Find where the given text appears and provide that cell's center as [X, Y] coordinate. 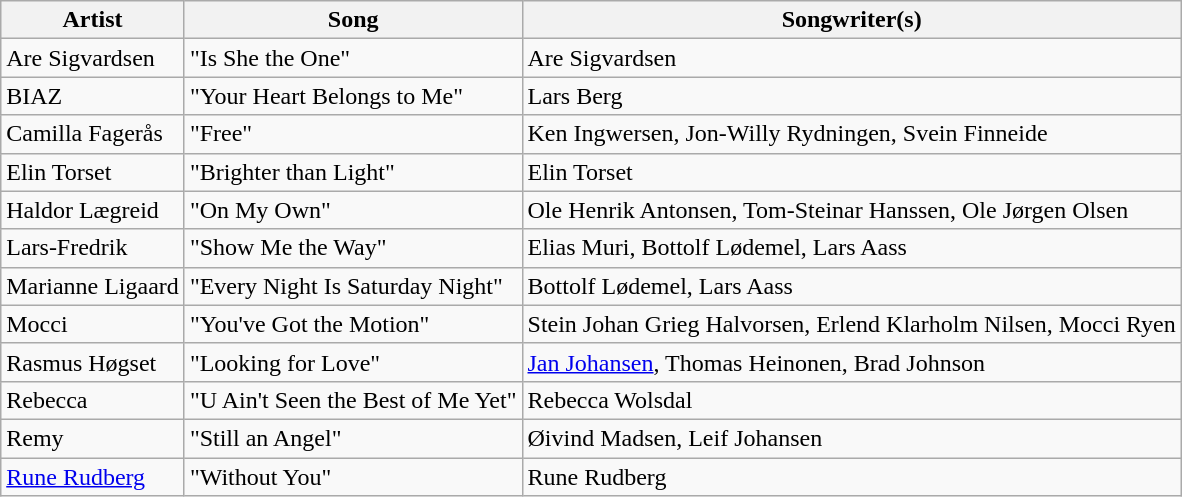
Stein Johan Grieg Halvorsen, Erlend Klarholm Nilsen, Mocci Ryen [852, 324]
Rebecca Wolsdal [852, 400]
Ken Ingwersen, Jon-Willy Rydningen, Svein Finneide [852, 134]
"On My Own" [353, 210]
Rebecca [93, 400]
Lars Berg [852, 96]
Øivind Madsen, Leif Johansen [852, 438]
Rasmus Høgset [93, 362]
Jan Johansen, Thomas Heinonen, Brad Johnson [852, 362]
"Without You" [353, 477]
"U Ain't Seen the Best of Me Yet" [353, 400]
Camilla Fagerås [93, 134]
"Brighter than Light" [353, 172]
Ole Henrik Antonsen, Tom-Steinar Hanssen, Ole Jørgen Olsen [852, 210]
"Every Night Is Saturday Night" [353, 286]
Haldor Lægreid [93, 210]
Bottolf Lødemel, Lars Aass [852, 286]
"Your Heart Belongs to Me" [353, 96]
"You've Got the Motion" [353, 324]
Song [353, 20]
Songwriter(s) [852, 20]
Elias Muri, Bottolf Lødemel, Lars Aass [852, 248]
Marianne Ligaard [93, 286]
Mocci [93, 324]
"Looking for Love" [353, 362]
"Free" [353, 134]
Remy [93, 438]
"Show Me the Way" [353, 248]
Lars-Fredrik [93, 248]
Artist [93, 20]
"Is She the One" [353, 58]
"Still an Angel" [353, 438]
BIAZ [93, 96]
